Search for the cell housing the specified text and yield its [X, Y] center coordinate. 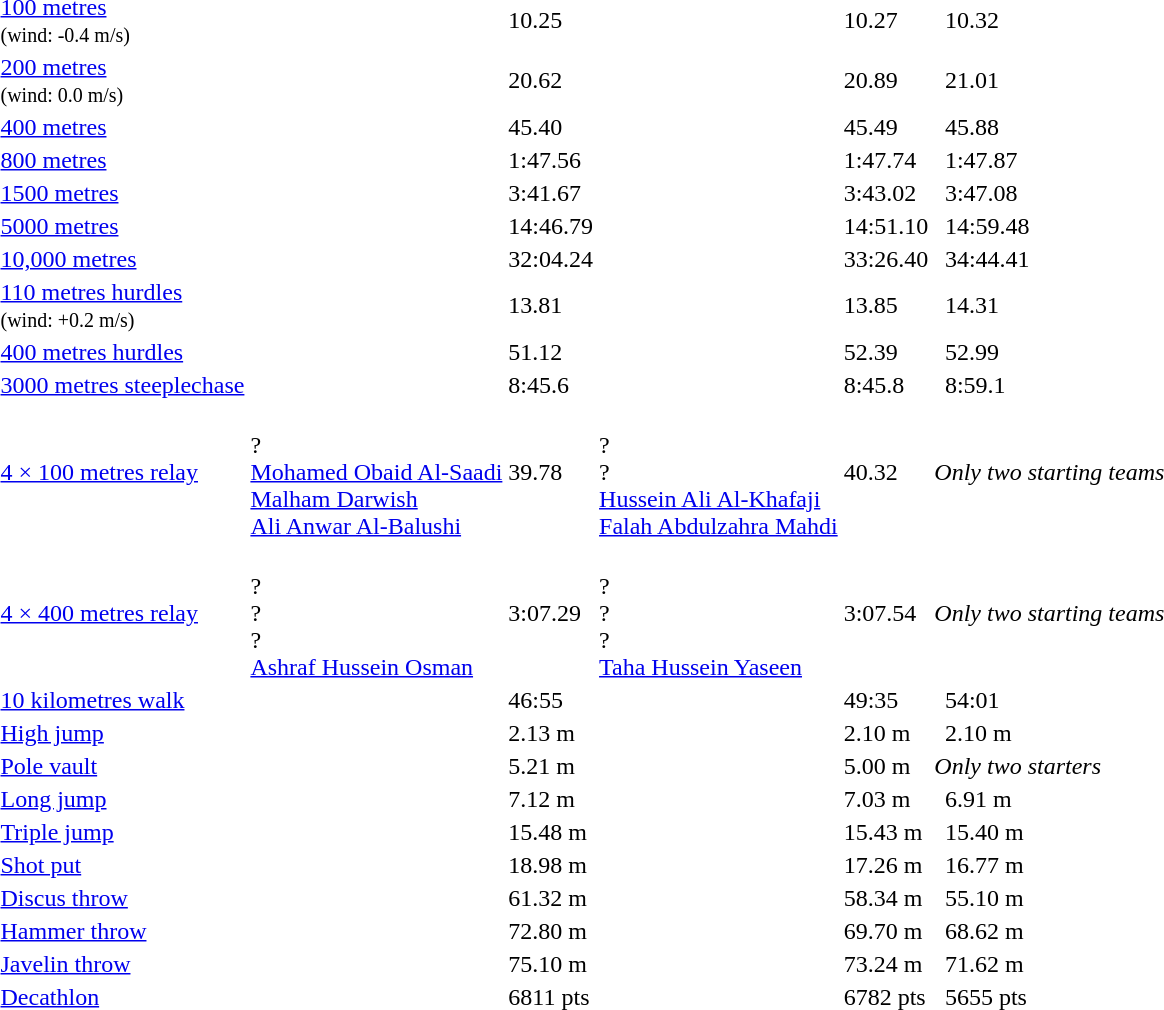
58.34 m [886, 898]
69.70 m [886, 931]
72.80 m [551, 931]
17.26 m [886, 865]
5.00 m [886, 766]
15.48 m [551, 832]
??Hussein Ali Al-KhafajiFalah Abdulzahra Mahdi [719, 472]
46:55 [551, 700]
39.78 [551, 472]
7.03 m [886, 799]
3:41.67 [551, 193]
33:26.40 [886, 259]
73.24 m [886, 964]
14:51.10 [886, 226]
???Taha Hussein Yaseen [719, 613]
13.81 [551, 306]
20.62 [551, 80]
???Ashraf Hussein Osman [376, 613]
1:47.74 [886, 160]
1:47.56 [551, 160]
3:43.02 [886, 193]
45.40 [551, 127]
3:07.29 [551, 613]
49:35 [886, 700]
32:04.24 [551, 259]
5.21 m [551, 766]
52.39 [886, 352]
75.10 m [551, 964]
2.13 m [551, 733]
51.12 [551, 352]
7.12 m [551, 799]
18.98 m [551, 865]
61.32 m [551, 898]
13.85 [886, 306]
?Mohamed Obaid Al-SaadiMalham DarwishAli Anwar Al-Balushi [376, 472]
40.32 [886, 472]
15.43 m [886, 832]
14:46.79 [551, 226]
8:45.6 [551, 385]
20.89 [886, 80]
2.10 m [886, 733]
45.49 [886, 127]
8:45.8 [886, 385]
3:07.54 [886, 613]
